Determine the [x, y] coordinate at the center of the cell enclosing the given text.  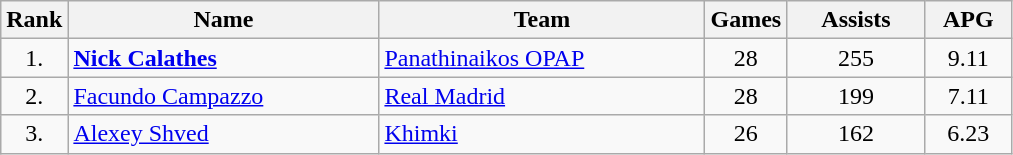
Rank [34, 20]
Real Madrid [542, 96]
2. [34, 96]
Nick Calathes [224, 58]
Games [746, 20]
APG [968, 20]
Team [542, 20]
9.11 [968, 58]
Assists [856, 20]
Alexey Shved [224, 134]
Khimki [542, 134]
162 [856, 134]
199 [856, 96]
7.11 [968, 96]
3. [34, 134]
Name [224, 20]
6.23 [968, 134]
Facundo Campazzo [224, 96]
255 [856, 58]
1. [34, 58]
Panathinaikos OPAP [542, 58]
26 [746, 134]
